Pinpoint the cell where the given text exists, returning its [x, y] midpoint coordinate. 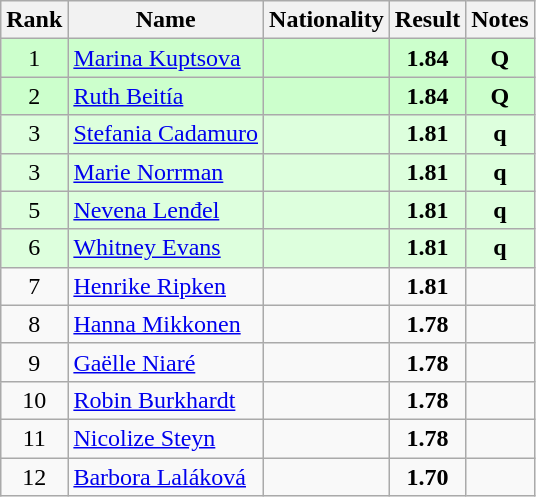
6 [34, 248]
11 [34, 438]
9 [34, 362]
Name [166, 20]
5 [34, 210]
Barbora Laláková [166, 477]
Gaëlle Niaré [166, 362]
Hanna Mikkonen [166, 324]
10 [34, 400]
8 [34, 324]
Robin Burkhardt [166, 400]
Marina Kuptsova [166, 58]
Notes [500, 20]
Result [427, 20]
Henrike Ripken [166, 286]
Rank [34, 20]
Ruth Beitía [166, 96]
2 [34, 96]
Marie Norrman [166, 172]
Nevena Lenđel [166, 210]
Whitney Evans [166, 248]
1 [34, 58]
12 [34, 477]
Nicolize Steyn [166, 438]
7 [34, 286]
1.70 [427, 477]
Nationality [327, 20]
Stefania Cadamuro [166, 134]
